For the text-containing cell, return its midpoint in [x, y] coordinate format. 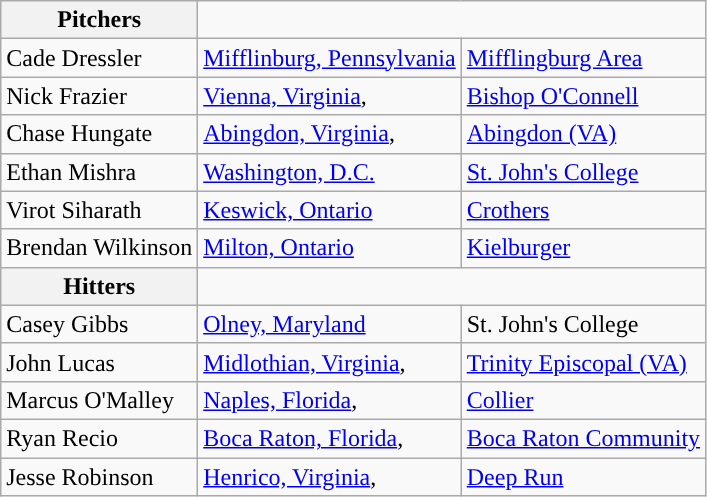
Kielburger [583, 248]
Jesse Robinson [100, 477]
Naples, Florida, [330, 400]
Henrico, Virginia, [330, 477]
Marcus O'Malley [100, 400]
Midlothian, Virginia, [330, 362]
Abingdon, Virginia, [330, 134]
Mifflingburg Area [583, 58]
Boca Raton, Florida, [330, 438]
Trinity Episcopal (VA) [583, 362]
Abingdon (VA) [583, 134]
Ryan Recio [100, 438]
John Lucas [100, 362]
Nick Frazier [100, 96]
Virot Siharath [100, 210]
Milton, Ontario [330, 248]
Deep Run [583, 477]
Collier [583, 400]
Brendan Wilkinson [100, 248]
Chase Hungate [100, 134]
Casey Gibbs [100, 324]
Vienna, Virginia, [330, 96]
Mifflinburg, Pennsylvania [330, 58]
Ethan Mishra [100, 172]
Pitchers [100, 20]
Olney, Maryland [330, 324]
Boca Raton Community [583, 438]
Cade Dressler [100, 58]
Keswick, Ontario [330, 210]
Washington, D.C. [330, 172]
Hitters [100, 286]
Crothers [583, 210]
Bishop O'Connell [583, 96]
